Locate the cell with the specified text and output its [x, y] center coordinate. 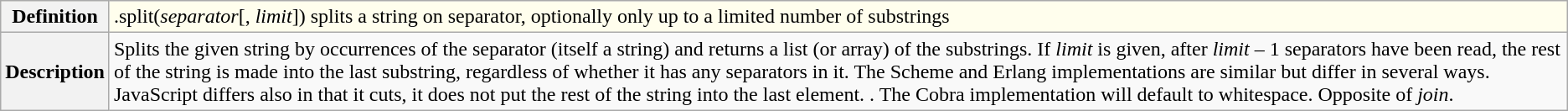
Description [55, 71]
.split(separator[, limit]) splits a string on separator, optionally only up to a limited number of substrings [838, 17]
Definition [55, 17]
